For the text-containing cell, return its midpoint in (x, y) coordinate format. 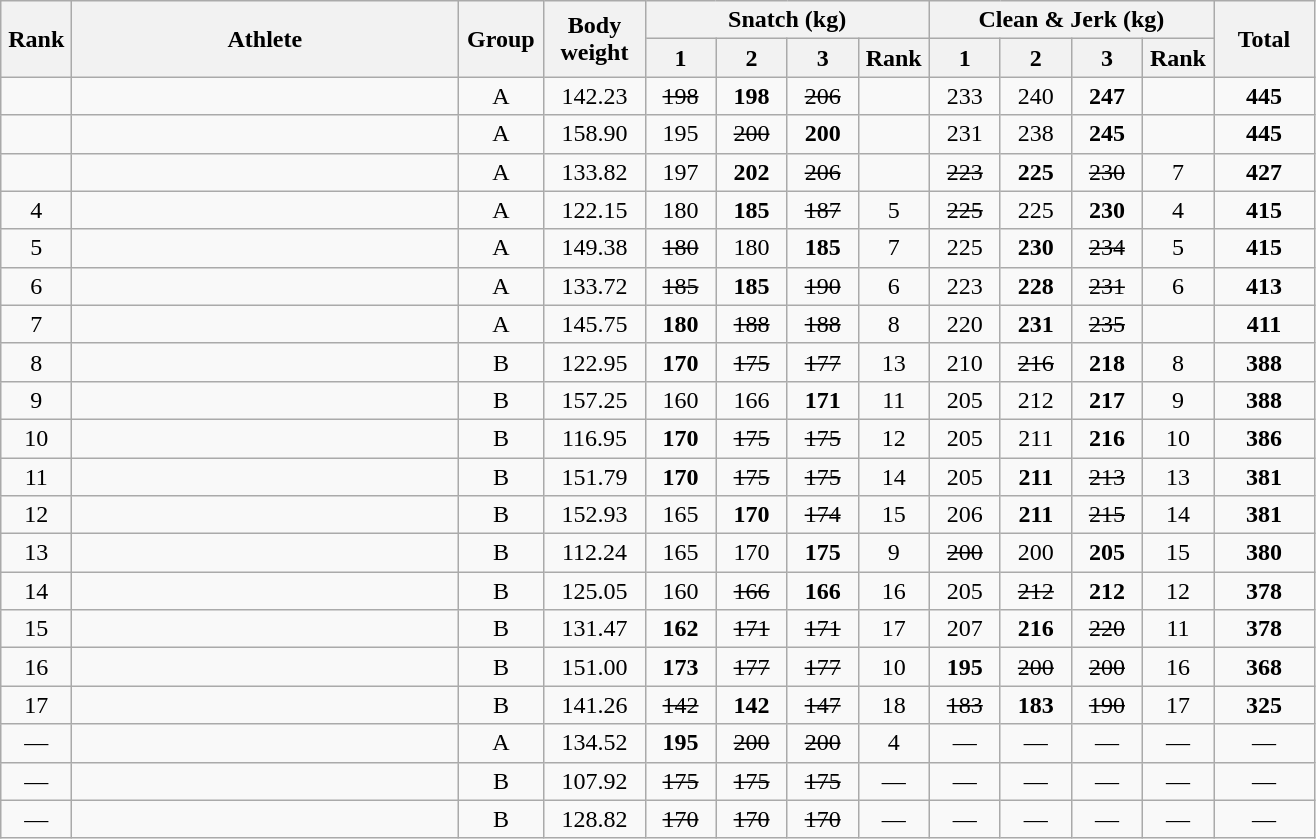
411 (1264, 324)
Athlete (265, 39)
157.25 (594, 400)
245 (1106, 134)
149.38 (594, 248)
238 (1036, 134)
162 (680, 629)
207 (964, 629)
215 (1106, 515)
Group (501, 39)
145.75 (594, 324)
325 (1264, 705)
122.95 (594, 362)
Total (1264, 39)
174 (822, 515)
131.47 (594, 629)
427 (1264, 172)
147 (822, 705)
202 (752, 172)
187 (822, 210)
122.15 (594, 210)
380 (1264, 553)
152.93 (594, 515)
158.90 (594, 134)
18 (894, 705)
134.52 (594, 743)
234 (1106, 248)
197 (680, 172)
142.23 (594, 96)
Clean & Jerk (kg) (1071, 20)
247 (1106, 96)
240 (1036, 96)
235 (1106, 324)
116.95 (594, 438)
107.92 (594, 781)
141.26 (594, 705)
233 (964, 96)
Body weight (594, 39)
217 (1106, 400)
213 (1106, 477)
151.00 (594, 667)
Snatch (kg) (787, 20)
218 (1106, 362)
133.72 (594, 286)
151.79 (594, 477)
125.05 (594, 591)
368 (1264, 667)
112.24 (594, 553)
133.82 (594, 172)
228 (1036, 286)
128.82 (594, 819)
173 (680, 667)
386 (1264, 438)
210 (964, 362)
413 (1264, 286)
